Return [x, y] of the center of cell containing provided text 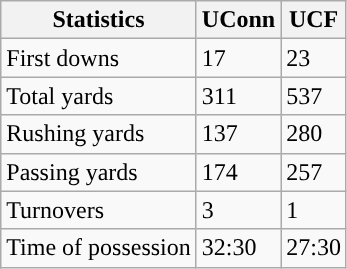
32:30 [238, 248]
3 [238, 210]
27:30 [314, 248]
Passing yards [99, 172]
First downs [99, 58]
Time of possession [99, 248]
UCF [314, 20]
17 [238, 58]
Total yards [99, 96]
537 [314, 96]
UConn [238, 20]
311 [238, 96]
137 [238, 134]
23 [314, 58]
Statistics [99, 20]
280 [314, 134]
257 [314, 172]
Turnovers [99, 210]
174 [238, 172]
1 [314, 210]
Rushing yards [99, 134]
